Identify which cell holds the provided text, then report its [x, y] central coordinate. 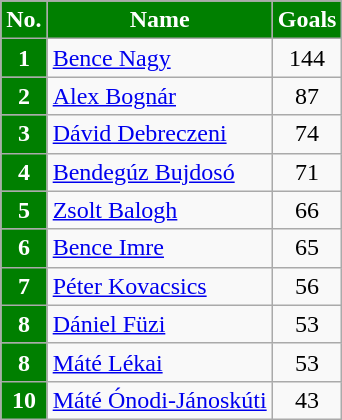
Bence Nagy [160, 58]
1 [24, 58]
65 [307, 248]
Name [160, 20]
3 [24, 134]
Máté Lékai [160, 362]
Péter Kovacsics [160, 286]
Dávid Debreczeni [160, 134]
71 [307, 172]
43 [307, 400]
66 [307, 210]
Bendegúz Bujdosó [160, 172]
56 [307, 286]
Dániel Füzi [160, 324]
2 [24, 96]
74 [307, 134]
No. [24, 20]
4 [24, 172]
Bence Imre [160, 248]
10 [24, 400]
Máté Ónodi-Jánoskúti [160, 400]
Zsolt Balogh [160, 210]
87 [307, 96]
Alex Bognár [160, 96]
6 [24, 248]
Goals [307, 20]
144 [307, 58]
5 [24, 210]
7 [24, 286]
